Search for the cell housing the specified text and yield its (X, Y) center coordinate. 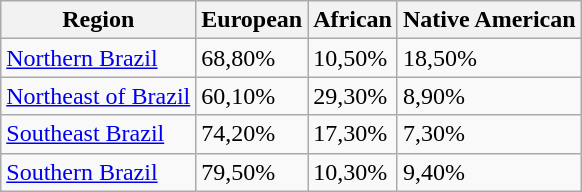
29,30% (353, 96)
Northeast of Brazil (98, 96)
17,30% (353, 134)
Southeast Brazil (98, 134)
68,80% (252, 58)
10,50% (353, 58)
Region (98, 20)
60,10% (252, 96)
10,30% (353, 172)
79,50% (252, 172)
74,20% (252, 134)
African (353, 20)
9,40% (489, 172)
Southern Brazil (98, 172)
European (252, 20)
8,90% (489, 96)
7,30% (489, 134)
Northern Brazil (98, 58)
18,50% (489, 58)
Native American (489, 20)
